Capture the cell that displays the provided text and extract its [x, y] central coordinate. 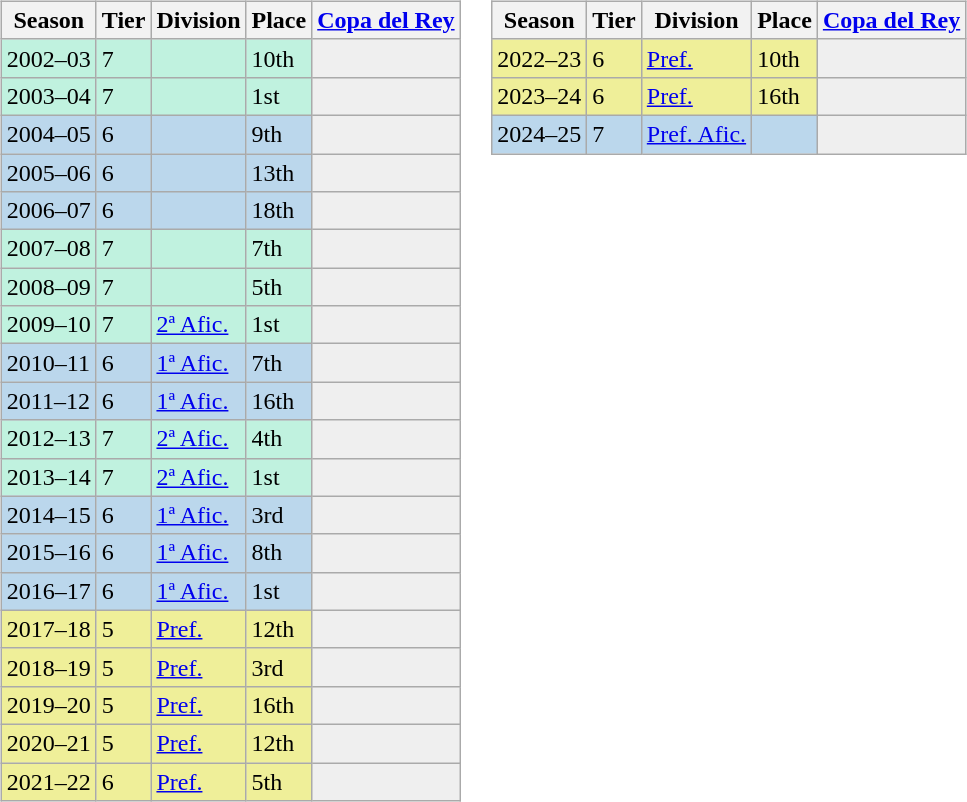
2008–09 [48, 287]
2016–17 [48, 591]
9th [279, 134]
2022–23 [540, 58]
2020–21 [48, 743]
2006–07 [48, 211]
2012–13 [48, 439]
2017–18 [48, 629]
4th [279, 439]
18th [279, 211]
8th [279, 553]
2018–19 [48, 667]
2003–04 [48, 96]
2010–11 [48, 363]
2002–03 [48, 58]
2004–05 [48, 134]
Pref. Afic. [696, 134]
2005–06 [48, 173]
2019–20 [48, 705]
2007–08 [48, 249]
2009–10 [48, 325]
2014–15 [48, 515]
2024–25 [540, 134]
2021–22 [48, 781]
2013–14 [48, 477]
13th [279, 173]
2023–24 [540, 96]
2015–16 [48, 553]
2011–12 [48, 401]
